Search for the cell housing the specified text and yield its [x, y] center coordinate. 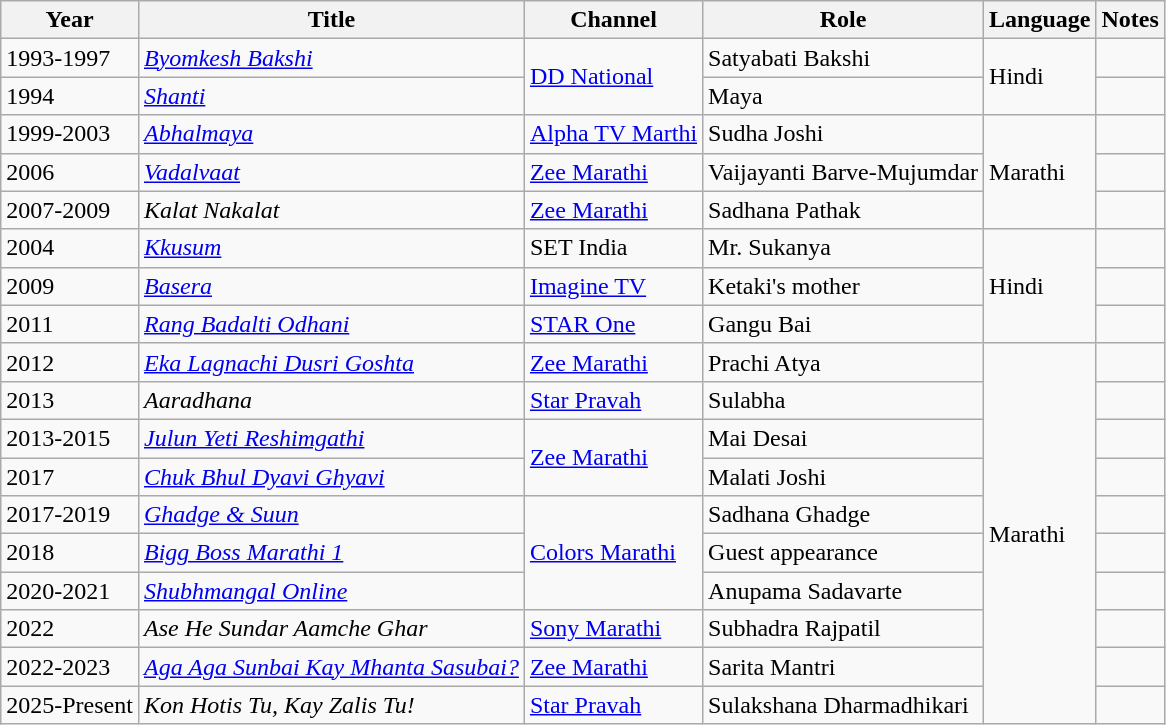
Alpha TV Marthi [613, 134]
DD National [613, 77]
Imagine TV [613, 286]
2006 [70, 172]
Sony Marathi [613, 629]
2022 [70, 629]
1994 [70, 96]
Title [331, 20]
Notes [1130, 20]
Julun Yeti Reshimgathi [331, 438]
Gangu Bai [844, 324]
Mr. Sukanya [844, 248]
SET India [613, 248]
Guest appearance [844, 553]
2022-2023 [70, 667]
Channel [613, 20]
Shubhmangal Online [331, 591]
Malati Joshi [844, 477]
2025-Present [70, 705]
2007-2009 [70, 210]
Colors Marathi [613, 553]
2004 [70, 248]
Aga Aga Sunbai Kay Mhanta Sasubai? [331, 667]
Bigg Boss Marathi 1 [331, 553]
Sudha Joshi [844, 134]
Year [70, 20]
Rang Badalti Odhani [331, 324]
2013-2015 [70, 438]
Shanti [331, 96]
Role [844, 20]
STAR One [613, 324]
Maya [844, 96]
1993-1997 [70, 58]
Kon Hotis Tu, Kay Zalis Tu! [331, 705]
Sarita Mantri [844, 667]
2018 [70, 553]
Prachi Atya [844, 362]
Kkusum [331, 248]
Mai Desai [844, 438]
Chuk Bhul Dyavi Ghyavi [331, 477]
Ghadge & Suun [331, 515]
2017-2019 [70, 515]
Ase He Sundar Aamche Ghar [331, 629]
Sulakshana Dharmadhikari [844, 705]
Eka Lagnachi Dusri Goshta [331, 362]
1999-2003 [70, 134]
Vadalvaat [331, 172]
Abhalmaya [331, 134]
2017 [70, 477]
Satyabati Bakshi [844, 58]
2011 [70, 324]
Sadhana Ghadge [844, 515]
2009 [70, 286]
Vaijayanti Barve-Mujumdar [844, 172]
Kalat Nakalat [331, 210]
Language [1040, 20]
Ketaki's mother [844, 286]
2013 [70, 400]
Basera [331, 286]
2012 [70, 362]
Aaradhana [331, 400]
Byomkesh Bakshi [331, 58]
Subhadra Rajpatil [844, 629]
Anupama Sadavarte [844, 591]
Sadhana Pathak [844, 210]
2020-2021 [70, 591]
Sulabha [844, 400]
